Capture the cell that displays the provided text and extract its (X, Y) central coordinate. 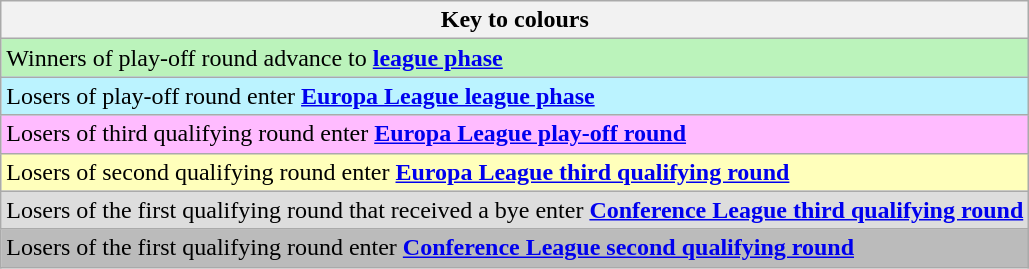
Losers of the first qualifying round enter Conference League second qualifying round (515, 248)
Losers of second qualifying round enter Europa League third qualifying round (515, 172)
Losers of third qualifying round enter Europa League play-off round (515, 134)
Winners of play-off round advance to league phase (515, 58)
Losers of the first qualifying round that received a bye enter Conference League third qualifying round (515, 210)
Losers of play-off round enter Europa League league phase (515, 96)
Key to colours (515, 20)
